Determine the [X, Y] coordinate at the center of the cell enclosing the given text.  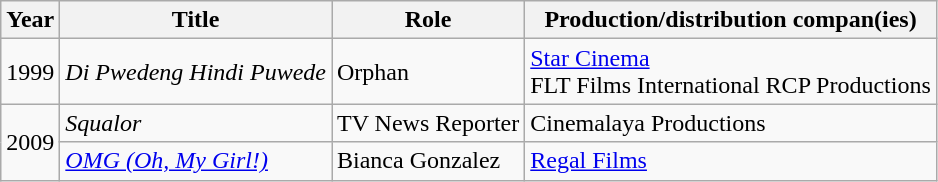
Orphan [428, 72]
1999 [30, 72]
Di Pwedeng Hindi Puwede [196, 72]
Year [30, 20]
2009 [30, 142]
OMG (Oh, My Girl!) [196, 161]
Cinemalaya Productions [731, 123]
Squalor [196, 123]
Role [428, 20]
Regal Films [731, 161]
Bianca Gonzalez [428, 161]
Production/distribution compan(ies) [731, 20]
TV News Reporter [428, 123]
Title [196, 20]
Star CinemaFLT Films International RCP Productions [731, 72]
